Locate the cell with the specified text and output its (x, y) center coordinate. 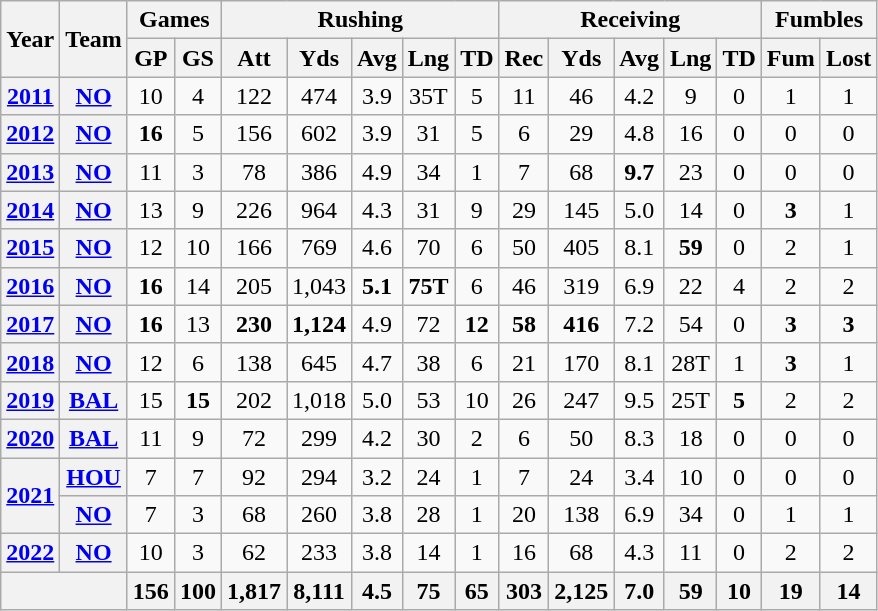
416 (582, 324)
2017 (30, 324)
28 (428, 515)
25T (690, 400)
1,124 (320, 324)
1,817 (254, 591)
260 (320, 515)
2015 (30, 248)
294 (320, 477)
2018 (30, 362)
299 (320, 438)
20 (524, 515)
122 (254, 96)
75T (428, 286)
4.6 (378, 248)
170 (582, 362)
70 (428, 248)
62 (254, 553)
100 (198, 591)
602 (320, 134)
8,111 (320, 591)
9.5 (640, 400)
7.0 (640, 591)
645 (320, 362)
Receiving (630, 20)
54 (690, 324)
GP (150, 58)
28T (690, 362)
145 (582, 210)
Year (30, 39)
92 (254, 477)
2,125 (582, 591)
319 (582, 286)
5.1 (378, 286)
230 (254, 324)
58 (524, 324)
Games (174, 20)
23 (690, 172)
474 (320, 96)
Att (254, 58)
964 (320, 210)
1,043 (320, 286)
247 (582, 400)
386 (320, 172)
9.7 (640, 172)
233 (320, 553)
78 (254, 172)
Rec (524, 58)
2011 (30, 96)
18 (690, 438)
4.5 (378, 591)
166 (254, 248)
4.8 (640, 134)
2013 (30, 172)
35T (428, 96)
2012 (30, 134)
2020 (30, 438)
769 (320, 248)
2014 (30, 210)
3.2 (378, 477)
Fumbles (818, 20)
405 (582, 248)
226 (254, 210)
HOU (94, 477)
Team (94, 39)
26 (524, 400)
7.2 (640, 324)
65 (477, 591)
22 (690, 286)
Fum (790, 58)
19 (790, 591)
38 (428, 362)
303 (524, 591)
2016 (30, 286)
2019 (30, 400)
3.4 (640, 477)
2021 (30, 496)
Lost (848, 58)
8.3 (640, 438)
202 (254, 400)
GS (198, 58)
21 (524, 362)
2022 (30, 553)
1,018 (320, 400)
Rushing (360, 20)
53 (428, 400)
4.7 (378, 362)
205 (254, 286)
75 (428, 591)
30 (428, 438)
